Pinpoint the cell where the given text exists, returning its [x, y] midpoint coordinate. 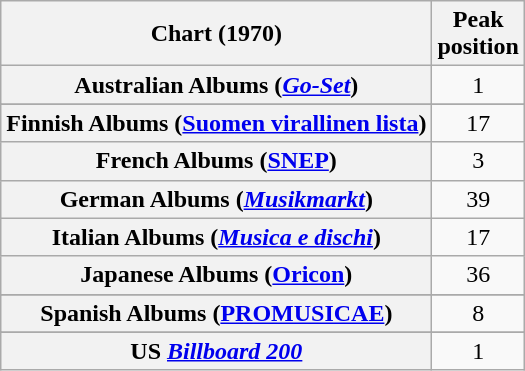
French Albums (SNEP) [216, 161]
36 [478, 275]
Spanish Albums (PROMUSICAE) [216, 313]
3 [478, 161]
Italian Albums (Musica e dischi) [216, 237]
German Albums (Musikmarkt) [216, 199]
US Billboard 200 [216, 351]
Australian Albums (Go-Set) [216, 85]
8 [478, 313]
Japanese Albums (Oricon) [216, 275]
Finnish Albums (Suomen virallinen lista) [216, 123]
Chart (1970) [216, 34]
39 [478, 199]
Peak position [478, 34]
